Detect which cell encompasses the target text, then output its [x, y] center coordinate. 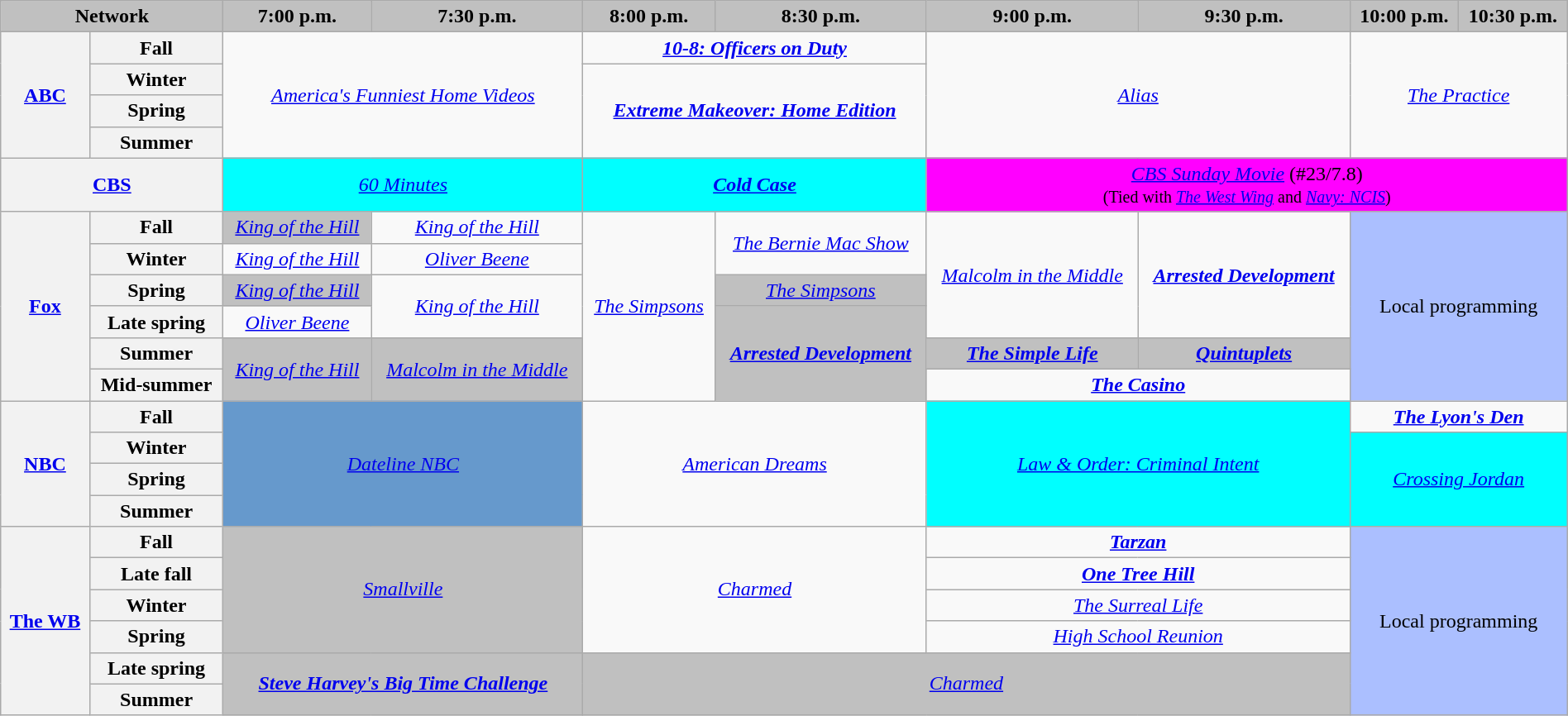
Alias [1138, 95]
Network [112, 17]
9:00 p.m. [1032, 17]
Steve Harvey's Big Time Challenge [404, 684]
8:30 p.m. [820, 17]
10-8: Officers on Duty [755, 48]
10:30 p.m. [1513, 17]
America's Funniest Home Videos [404, 95]
ABC [45, 95]
7:00 p.m. [298, 17]
The Casino [1138, 384]
The Bernie Mac Show [820, 243]
One Tree Hill [1138, 574]
Mid-summer [156, 384]
Tarzan [1138, 542]
NBC [45, 463]
CBS Sunday Movie (#23/7.8)(Tied with The West Wing and Navy: NCIS) [1247, 185]
The Simple Life [1032, 353]
The WB [45, 621]
Dateline NBC [404, 463]
Crossing Jordan [1459, 480]
American Dreams [755, 463]
60 Minutes [404, 185]
Extreme Makeover: Home Edition [755, 111]
High School Reunion [1138, 637]
Law & Order: Criminal Intent [1138, 463]
10:00 p.m. [1404, 17]
Fox [45, 306]
9:30 p.m. [1244, 17]
7:30 p.m. [477, 17]
The Surreal Life [1138, 605]
Quintuplets [1244, 353]
Cold Case [755, 185]
Late fall [156, 574]
Smallville [404, 590]
The Practice [1459, 95]
8:00 p.m. [649, 17]
CBS [112, 185]
The Lyon's Den [1459, 416]
